Extract the (x, y) coordinate from the center of the cell holding the provided text.  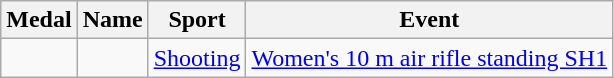
Name (112, 20)
Women's 10 m air rifle standing SH1 (430, 58)
Event (430, 20)
Medal (39, 20)
Sport (197, 20)
Shooting (197, 58)
